Pinpoint the cell where the given text exists, returning its [X, Y] midpoint coordinate. 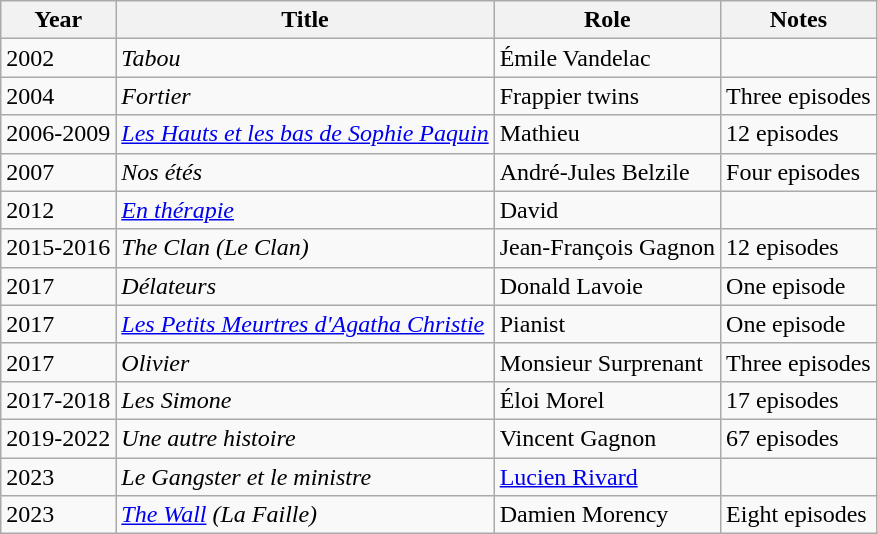
Les Simone [305, 400]
Nos étés [305, 172]
The Clan (Le Clan) [305, 248]
2007 [58, 172]
Éloi Morel [607, 400]
Frappier twins [607, 96]
En thérapie [305, 210]
Role [607, 20]
Une autre histoire [305, 438]
Year [58, 20]
Fortier [305, 96]
2019-2022 [58, 438]
Notes [799, 20]
Tabou [305, 58]
Les Petits Meurtres d'Agatha Christie [305, 324]
Mathieu [607, 134]
Eight episodes [799, 515]
David [607, 210]
Le Gangster et le ministre [305, 477]
Olivier [305, 362]
2012 [58, 210]
André-Jules Belzile [607, 172]
2002 [58, 58]
Vincent Gagnon [607, 438]
Monsieur Surprenant [607, 362]
Jean-François Gagnon [607, 248]
Four episodes [799, 172]
Les Hauts et les bas de Sophie Paquin [305, 134]
Damien Morency [607, 515]
Pianist [607, 324]
Émile Vandelac [607, 58]
Délateurs [305, 286]
Title [305, 20]
2015-2016 [58, 248]
17 episodes [799, 400]
67 episodes [799, 438]
2006-2009 [58, 134]
2017-2018 [58, 400]
Donald Lavoie [607, 286]
2004 [58, 96]
The Wall (La Faille) [305, 515]
Lucien Rivard [607, 477]
